Pinpoint the cell where the given text exists, returning its (x, y) midpoint coordinate. 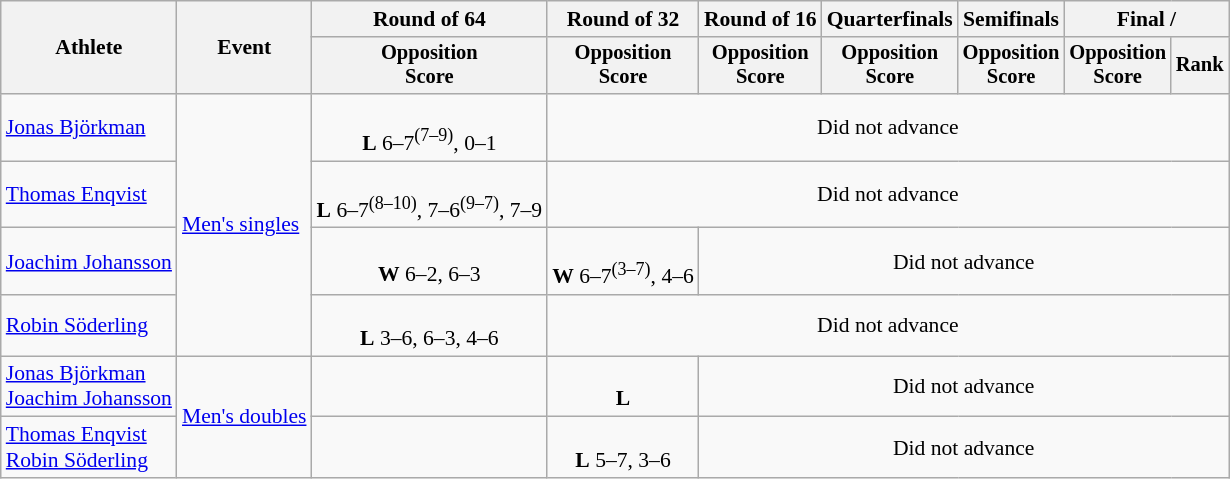
Final / (1146, 19)
Men's singles (244, 225)
W 6–7(3–7), 4–6 (623, 262)
L 5–7, 3–6 (623, 448)
Round of 64 (430, 19)
Robin Söderling (89, 326)
L 6–7(7–9), 0–1 (430, 128)
W 6–2, 6–3 (430, 262)
Round of 16 (760, 19)
L 6–7(8–10), 7–6(9–7), 7–9 (430, 194)
Men's doubles (244, 417)
Quarterfinals (890, 19)
Rank (1200, 66)
Jonas BjörkmanJoachim Johansson (89, 386)
Event (244, 48)
Athlete (89, 48)
Thomas EnqvistRobin Söderling (89, 448)
Jonas Björkman (89, 128)
Thomas Enqvist (89, 194)
L 3–6, 6–3, 4–6 (430, 326)
Round of 32 (623, 19)
Joachim Johansson (89, 262)
Semifinals (1012, 19)
L (623, 386)
